For the text-containing cell, return its midpoint in (x, y) coordinate format. 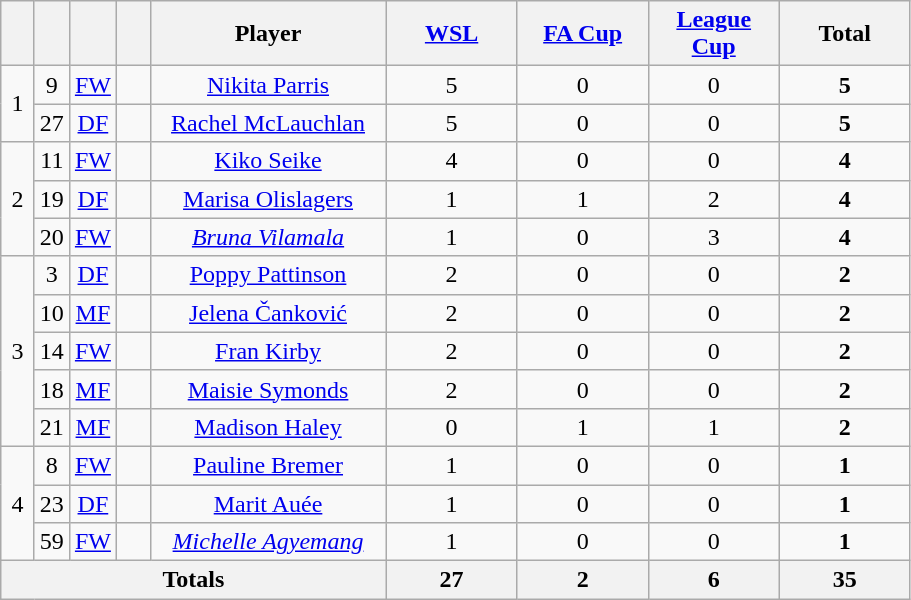
21 (52, 427)
Rachel McLauchlan (268, 123)
11 (52, 161)
Jelena Čanković (268, 313)
9 (52, 85)
Pauline Bremer (268, 465)
Bruna Vilamala (268, 237)
WSL (452, 34)
8 (52, 465)
6 (714, 580)
Kiko Seike (268, 161)
Player (268, 34)
Marisa Olislagers (268, 199)
19 (52, 199)
Nikita Parris (268, 85)
10 (52, 313)
Madison Haley (268, 427)
Totals (194, 580)
FA Cup (582, 34)
Total (844, 34)
35 (844, 580)
23 (52, 503)
59 (52, 542)
Fran Kirby (268, 351)
Michelle Agyemang (268, 542)
League Cup (714, 34)
20 (52, 237)
Poppy Pattinson (268, 275)
14 (52, 351)
18 (52, 389)
Maisie Symonds (268, 389)
Marit Auée (268, 503)
